From the cell containing the given text, extract its center point as [X, Y] coordinate. 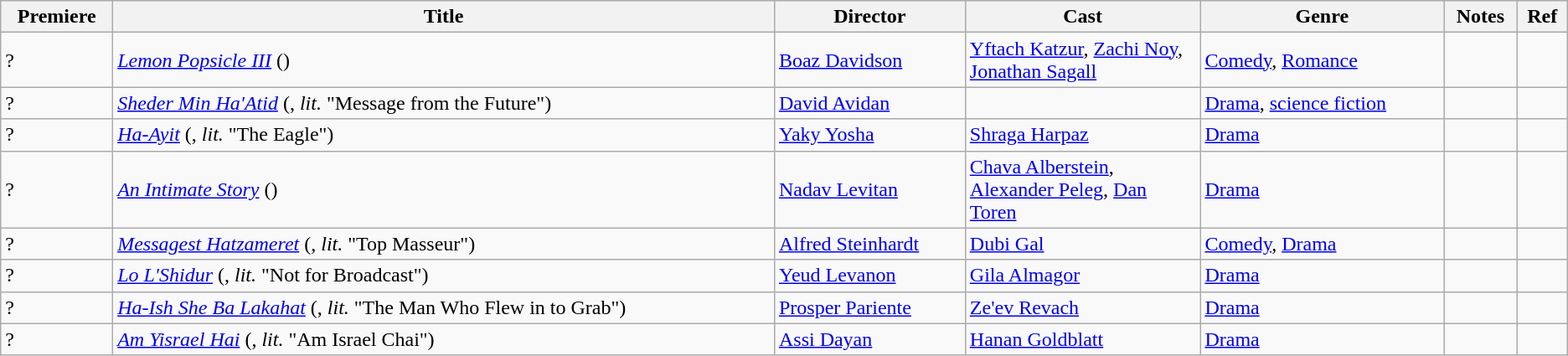
Nadav Levitan [869, 189]
Messagest Hatzameret (, lit. "Top Masseur") [444, 244]
Dubi Gal [1082, 244]
Ha-Ayit (, lit. "The Eagle") [444, 135]
Genre [1322, 17]
Drama, science fiction [1322, 103]
Title [444, 17]
Assi Dayan [869, 339]
Comedy, Drama [1322, 244]
An Intimate Story () [444, 189]
Premiere [57, 17]
Lemon Popsicle III () [444, 60]
Prosper Pariente [869, 307]
Yeud Levanon [869, 276]
Comedy, Romance [1322, 60]
Notes [1481, 17]
Ze'ev Revach [1082, 307]
Chava Alberstein, Alexander Peleg, Dan Toren [1082, 189]
Yaky Yosha [869, 135]
Shraga Harpaz [1082, 135]
Yftach Katzur, Zachi Noy, Jonathan Sagall [1082, 60]
Sheder Min Ha'Atid (, lit. "Message from the Future") [444, 103]
Alfred Steinhardt [869, 244]
Ref [1542, 17]
Hanan Goldblatt [1082, 339]
Gila Almagor [1082, 276]
David Avidan [869, 103]
Director [869, 17]
Boaz Davidson [869, 60]
Ha-Ish She Ba Lakahat (, lit. "The Man Who Flew in to Grab") [444, 307]
Lo L'Shidur (, lit. "Not for Broadcast") [444, 276]
Cast [1082, 17]
Am Yisrael Hai (, lit. "Am Israel Chai") [444, 339]
